Scan for the cell matching the given text and deliver its [x, y] coordinate at center. 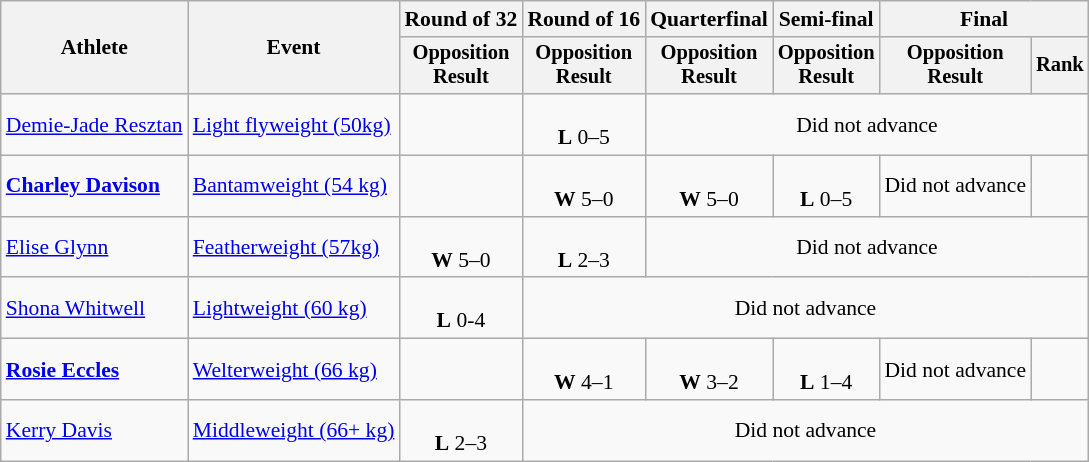
Final [984, 19]
Rosie Eccles [94, 370]
Elise Glynn [94, 248]
Demie-Jade Resztan [94, 124]
W 4–1 [584, 370]
Featherweight (57kg) [294, 248]
Middleweight (66+ kg) [294, 430]
L 0-4 [460, 308]
Quarterfinal [709, 19]
Light flyweight (50kg) [294, 124]
Shona Whitwell [94, 308]
Round of 32 [460, 19]
Athlete [94, 48]
Charley Davison [94, 186]
Bantamweight (54 kg) [294, 186]
Welterweight (66 kg) [294, 370]
Rank [1060, 66]
W 3–2 [709, 370]
Semi-final [826, 19]
Kerry Davis [94, 430]
L 1–4 [826, 370]
Round of 16 [584, 19]
Event [294, 48]
Lightweight (60 kg) [294, 308]
